Search for the cell housing the specified text and yield its [X, Y] center coordinate. 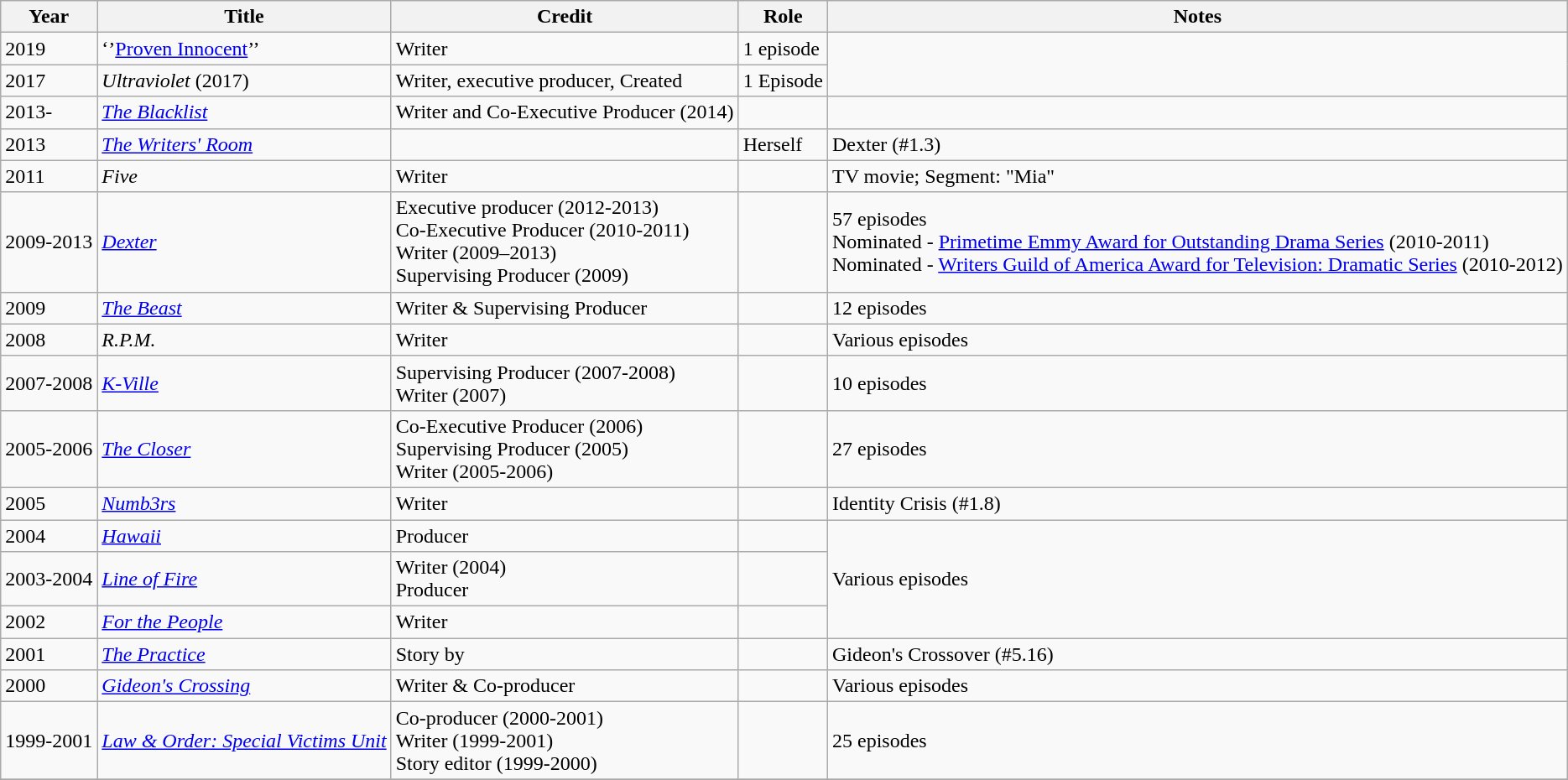
2004 [49, 536]
Numb3rs [244, 503]
Title [244, 17]
2005-2006 [49, 449]
The Writers' Room [244, 144]
Role [783, 17]
R.P.M. [244, 340]
K-Ville [244, 382]
1 Episode [783, 81]
Identity Crisis (#1.8) [1198, 503]
Hawaii [244, 536]
2013 [49, 144]
2005 [49, 503]
Year [49, 17]
Writer & Co-producer [565, 686]
Supervising Producer (2007-2008)Writer (2007) [565, 382]
The Closer [244, 449]
27 episodes [1198, 449]
2009-2013 [49, 242]
Credit [565, 17]
2019 [49, 49]
2002 [49, 622]
Writer (2004)Producer [565, 579]
Ultraviolet (2017) [244, 81]
2000 [49, 686]
The Beast [244, 308]
‘’Proven Innocent’’ [244, 49]
1 episode [783, 49]
Notes [1198, 17]
2001 [49, 654]
Law & Order: Special Victims Unit [244, 741]
2007-2008 [49, 382]
25 episodes [1198, 741]
Dexter [244, 242]
2008 [49, 340]
Gideon's Crossing [244, 686]
The Practice [244, 654]
2013- [49, 112]
Herself [783, 144]
1999-2001 [49, 741]
The Blacklist [244, 112]
2011 [49, 176]
Five [244, 176]
Producer [565, 536]
Executive producer (2012-2013)Co-Executive Producer (2010-2011)Writer (2009–2013)Supervising Producer (2009) [565, 242]
Gideon's Crossover (#5.16) [1198, 654]
Writer & Supervising Producer [565, 308]
Line of Fire [244, 579]
Story by [565, 654]
10 episodes [1198, 382]
2017 [49, 81]
For the People [244, 622]
Dexter (#1.3) [1198, 144]
2009 [49, 308]
Co-Executive Producer (2006)Supervising Producer (2005)Writer (2005-2006) [565, 449]
2003-2004 [49, 579]
TV movie; Segment: "Mia" [1198, 176]
Co-producer (2000-2001)Writer (1999-2001)Story editor (1999-2000) [565, 741]
Writer and Co-Executive Producer (2014) [565, 112]
Writer, executive producer, Created [565, 81]
12 episodes [1198, 308]
